Return the [X, Y] coordinate for the center point of the cell that contains the specified text.  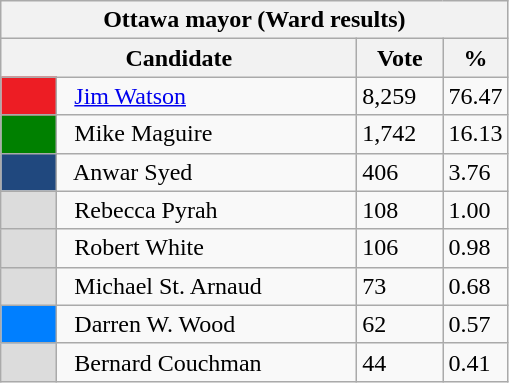
76.47 [476, 96]
Darren W. Wood [207, 324]
% [476, 58]
0.57 [476, 324]
0.98 [476, 248]
62 [400, 324]
Mike Maguire [207, 134]
Bernard Couchman [207, 362]
1,742 [400, 134]
1.00 [476, 210]
Candidate [179, 58]
Rebecca Pyrah [207, 210]
Anwar Syed [207, 172]
3.76 [476, 172]
8,259 [400, 96]
Vote [400, 58]
Ottawa mayor (Ward results) [254, 20]
106 [400, 248]
Jim Watson [207, 96]
Michael St. Arnaud [207, 286]
108 [400, 210]
16.13 [476, 134]
0.41 [476, 362]
73 [400, 286]
406 [400, 172]
Robert White [207, 248]
44 [400, 362]
0.68 [476, 286]
